Identify which cell holds the provided text, then report its (X, Y) central coordinate. 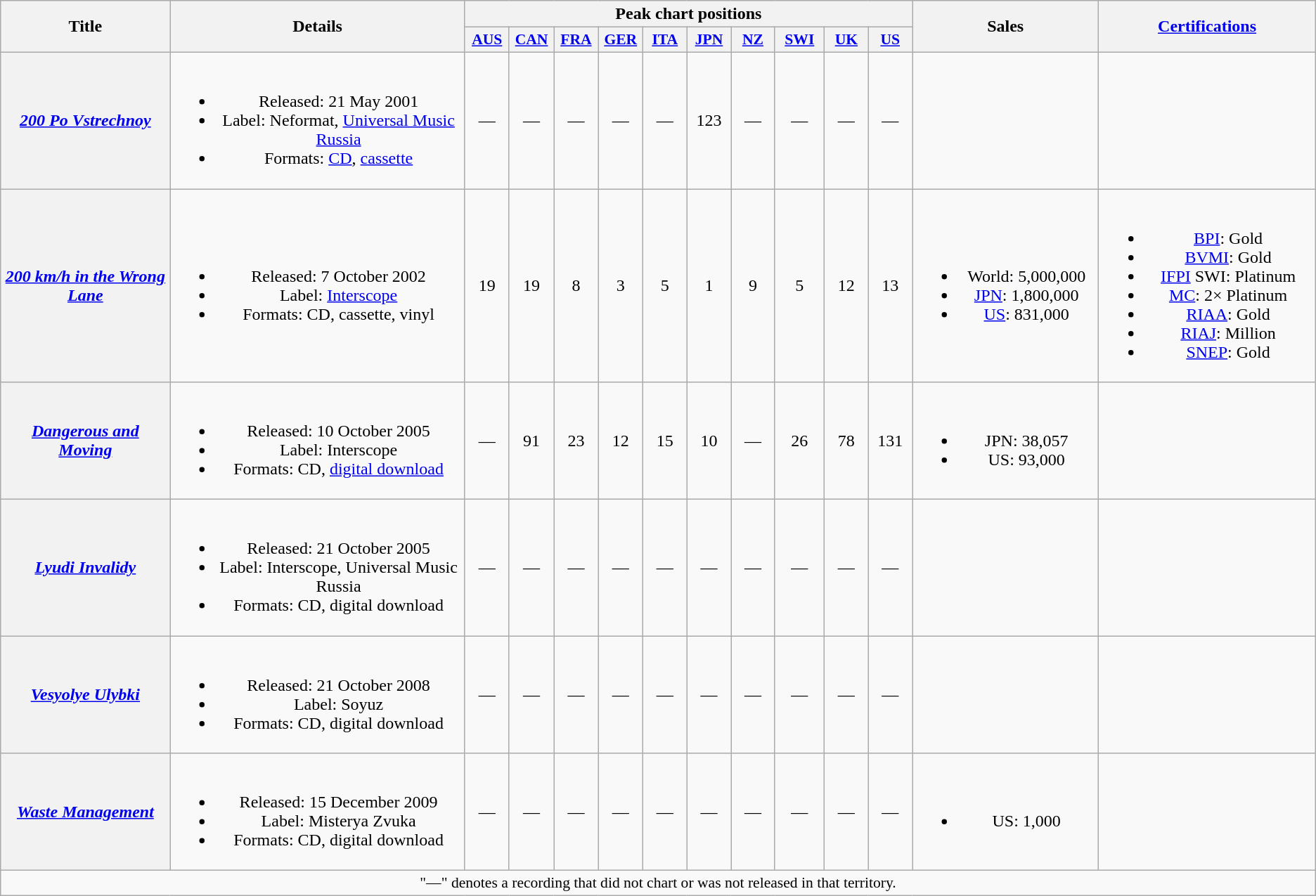
JPN: 38,057US: 93,000 (1005, 441)
1 (709, 285)
FRA (576, 40)
91 (531, 441)
JPN (709, 40)
Sales (1005, 27)
Certifications (1207, 27)
"—" denotes a recording that did not chart or was not released in that territory. (658, 883)
SWI (800, 40)
10 (709, 441)
Title (86, 27)
9 (753, 285)
Released: 21 October 2008Label: SoyuzFormats: CD, digital download (318, 694)
CAN (531, 40)
Details (318, 27)
26 (800, 441)
200 Po Vstrechnoy (86, 120)
BPI: GoldBVMI: GoldIFPI SWI: PlatinumMC: 2× PlatinumRIAA: GoldRIAJ: MillionSNEP: Gold (1207, 285)
Dangerous and Moving (86, 441)
Released: 21 May 2001Label: Neformat, Universal Music RussiaFormats: CD, cassette (318, 120)
78 (846, 441)
131 (890, 441)
Peak chart positions (688, 14)
World: 5,000,000JPN: 1,800,000US: 831,000 (1005, 285)
13 (890, 285)
15 (665, 441)
ITA (665, 40)
UK (846, 40)
123 (709, 120)
Lyudi Invalidy (86, 568)
Released: 15 December 2009Label: Misterya ZvukaFormats: CD, digital download (318, 812)
US: 1,000 (1005, 812)
Vesyolye Ulybki (86, 694)
US (890, 40)
23 (576, 441)
NZ (753, 40)
AUS (486, 40)
Released: 21 October 2005Label: Interscope, Universal Music RussiaFormats: CD, digital download (318, 568)
Released: 7 October 2002Label: InterscopeFormats: CD, cassette, vinyl (318, 285)
GER (620, 40)
Released: 10 October 2005Label: InterscopeFormats: CD, digital download (318, 441)
3 (620, 285)
200 km/h in the Wrong Lane (86, 285)
8 (576, 285)
Waste Management (86, 812)
